Return (X, Y) of the center of cell containing provided text 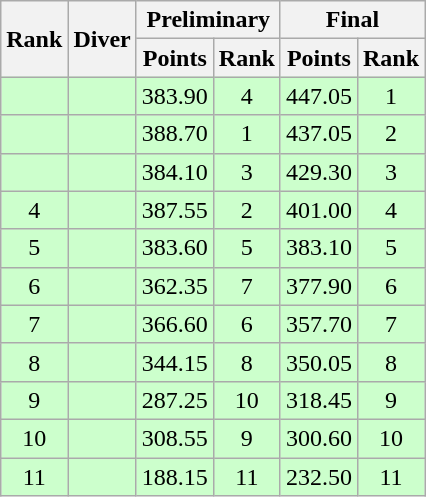
350.05 (318, 362)
387.55 (174, 210)
437.05 (318, 134)
383.90 (174, 96)
300.60 (318, 438)
388.70 (174, 134)
188.15 (174, 477)
287.25 (174, 400)
362.35 (174, 286)
377.90 (318, 286)
308.55 (174, 438)
Preliminary (208, 20)
232.50 (318, 477)
384.10 (174, 172)
366.60 (174, 324)
357.70 (318, 324)
344.15 (174, 362)
383.10 (318, 248)
447.05 (318, 96)
383.60 (174, 248)
429.30 (318, 172)
Final (352, 20)
Diver (102, 39)
401.00 (318, 210)
318.45 (318, 400)
